Determine the [X, Y] coordinate at the center of the cell enclosing the given text.  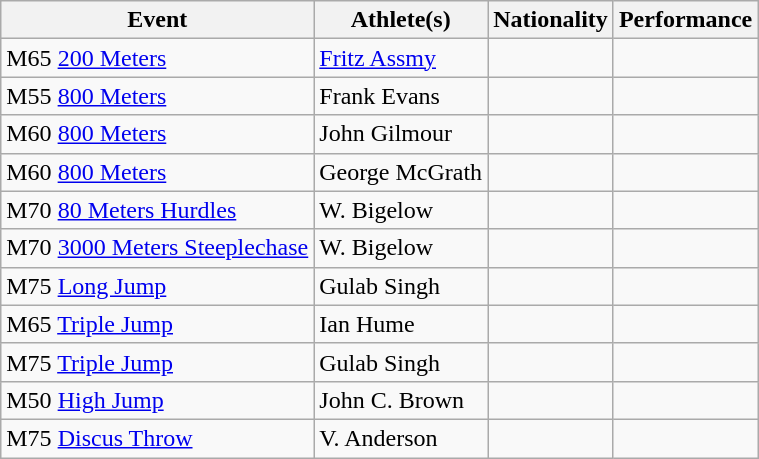
Athlete(s) [401, 20]
Event [158, 20]
M75 Triple Jump [158, 362]
Ian Hume [401, 324]
Nationality [551, 20]
Performance [685, 20]
Frank Evans [401, 96]
M65 200 Meters [158, 58]
Fritz Assmy [401, 58]
M75 Long Jump [158, 286]
M70 80 Meters Hurdles [158, 210]
John Gilmour [401, 134]
George McGrath [401, 172]
M50 High Jump [158, 400]
John C. Brown [401, 400]
M75 Discus Throw [158, 438]
M70 3000 Meters Steeplechase [158, 248]
M55 800 Meters [158, 96]
M65 Triple Jump [158, 324]
V. Anderson [401, 438]
